Locate the cell with the specified text and output its (X, Y) center coordinate. 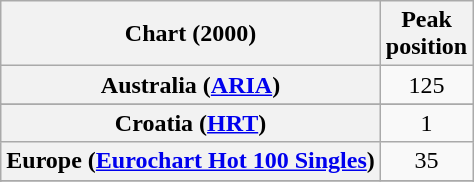
Europe (Eurochart Hot 100 Singles) (191, 161)
35 (426, 161)
1 (426, 123)
Croatia (HRT) (191, 123)
Peakposition (426, 34)
125 (426, 85)
Chart (2000) (191, 34)
Australia (ARIA) (191, 85)
